Detect which cell encompasses the target text, then output its [x, y] center coordinate. 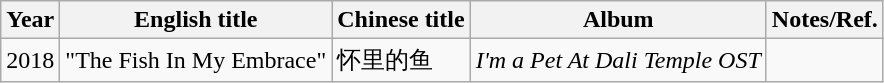
Chinese title [401, 20]
"The Fish In My Embrace" [196, 60]
2018 [30, 60]
Year [30, 20]
I'm a Pet At Dali Temple OST [618, 60]
Notes/Ref. [824, 20]
Album [618, 20]
怀里的鱼 [401, 60]
English title [196, 20]
